Locate the cell with the specified text and output its [x, y] center coordinate. 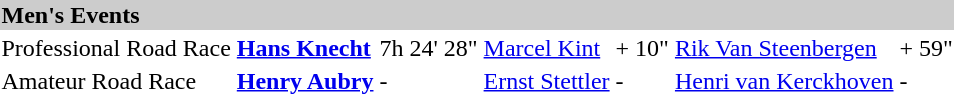
Rik Van Steenbergen [784, 48]
Hans Knecht [305, 48]
+ 10" [642, 48]
Professional Road Race [116, 48]
Marcel Kint [546, 48]
Men's Events [477, 15]
7h 24' 28" [428, 48]
+ 59" [926, 48]
